Extract the (x, y) coordinate from the center of the cell holding the provided text.  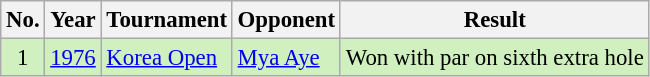
Opponent (286, 20)
1976 (73, 58)
1 (23, 58)
No. (23, 20)
Tournament (166, 20)
Korea Open (166, 58)
Won with par on sixth extra hole (494, 58)
Year (73, 20)
Mya Aye (286, 58)
Result (494, 20)
